For the text-containing cell, return its midpoint in [x, y] coordinate format. 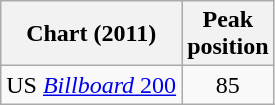
85 [228, 85]
Chart (2011) [92, 34]
Peakposition [228, 34]
US Billboard 200 [92, 85]
